Pinpoint the cell where the given text exists, returning its (x, y) midpoint coordinate. 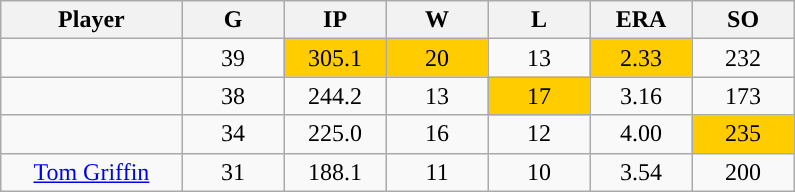
225.0 (335, 134)
IP (335, 20)
20 (437, 58)
G (233, 20)
235 (743, 134)
305.1 (335, 58)
L (539, 20)
232 (743, 58)
188.1 (335, 172)
173 (743, 96)
34 (233, 134)
244.2 (335, 96)
Tom Griffin (92, 172)
3.54 (641, 172)
SO (743, 20)
31 (233, 172)
12 (539, 134)
16 (437, 134)
200 (743, 172)
4.00 (641, 134)
10 (539, 172)
3.16 (641, 96)
ERA (641, 20)
W (437, 20)
38 (233, 96)
Player (92, 20)
39 (233, 58)
17 (539, 96)
11 (437, 172)
2.33 (641, 58)
